Output the [X, Y] coordinate of the center of the cell containing the given text.  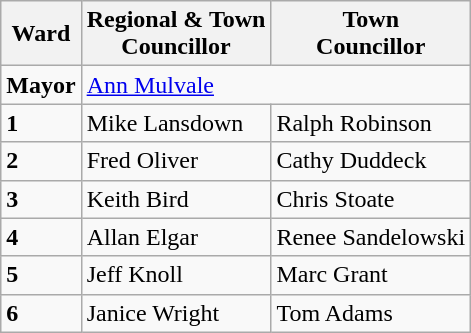
Fred Oliver [176, 161]
1 [41, 123]
Marc Grant [371, 275]
5 [41, 275]
6 [41, 313]
Janice Wright [176, 313]
Ward [41, 34]
Regional & TownCouncillor [176, 34]
Jeff Knoll [176, 275]
Cathy Duddeck [371, 161]
Ann Mulvale [276, 85]
Chris Stoate [371, 199]
Renee Sandelowski [371, 237]
2 [41, 161]
Mike Lansdown [176, 123]
Mayor [41, 85]
4 [41, 237]
TownCouncillor [371, 34]
Ralph Robinson [371, 123]
Tom Adams [371, 313]
Keith Bird [176, 199]
Allan Elgar [176, 237]
3 [41, 199]
